Identify which cell holds the provided text, then report its (X, Y) central coordinate. 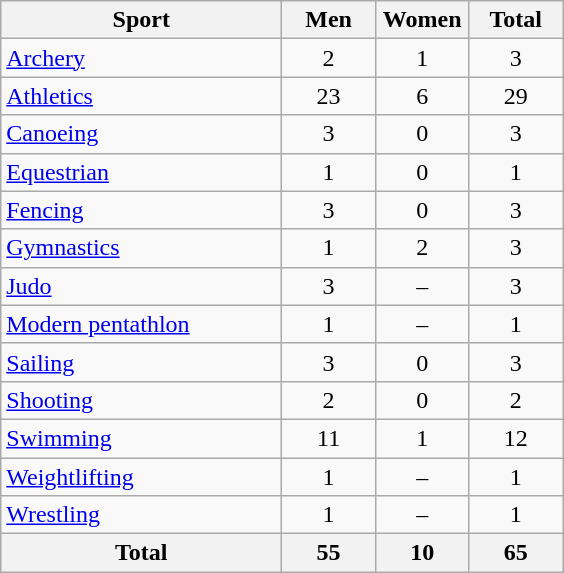
Wrestling (142, 515)
Weightlifting (142, 477)
11 (329, 438)
Gymnastics (142, 248)
10 (422, 553)
Men (329, 20)
29 (516, 96)
Swimming (142, 438)
Equestrian (142, 172)
Archery (142, 58)
55 (329, 553)
Canoeing (142, 134)
Modern pentathlon (142, 324)
23 (329, 96)
Athletics (142, 96)
Women (422, 20)
6 (422, 96)
Judo (142, 286)
12 (516, 438)
Shooting (142, 400)
Sailing (142, 362)
65 (516, 553)
Fencing (142, 210)
Sport (142, 20)
